For the text-containing cell, return its midpoint in [x, y] coordinate format. 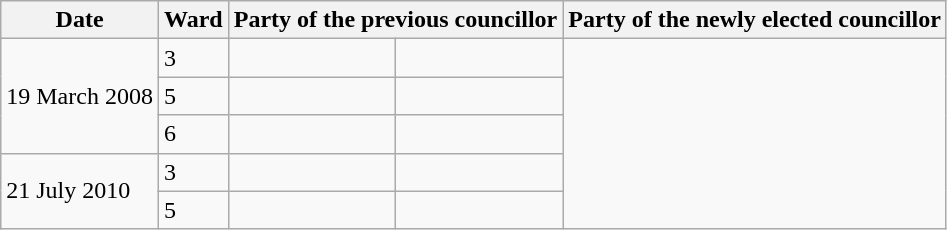
Party of the newly elected councillor [755, 20]
Date [80, 20]
Ward [193, 20]
Party of the previous councillor [396, 20]
6 [193, 134]
21 July 2010 [80, 191]
19 March 2008 [80, 96]
